Capture the cell that displays the provided text and extract its [x, y] central coordinate. 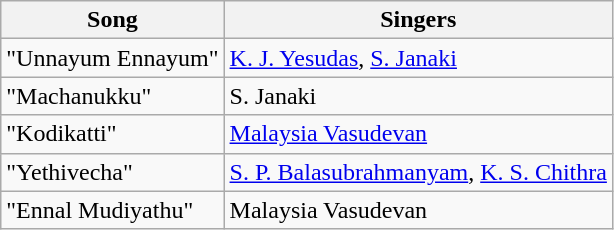
S. Janaki [418, 96]
Singers [418, 20]
K. J. Yesudas, S. Janaki [418, 58]
"Yethivecha" [112, 172]
S. P. Balasubrahmanyam, K. S. Chithra [418, 172]
"Unnayum Ennayum" [112, 58]
Song [112, 20]
"Ennal Mudiyathu" [112, 210]
"Kodikatti" [112, 134]
"Machanukku" [112, 96]
